Capture the cell that displays the provided text and extract its (x, y) central coordinate. 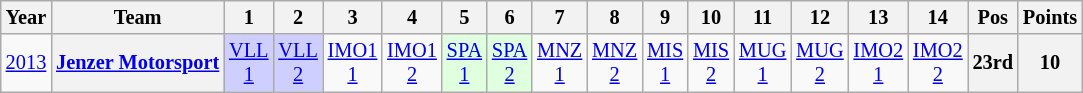
7 (560, 17)
9 (665, 17)
IMO22 (938, 63)
MNZ2 (614, 63)
23rd (993, 63)
5 (464, 17)
IMO12 (412, 63)
SPA1 (464, 63)
2 (298, 17)
4 (412, 17)
MUG1 (762, 63)
MNZ1 (560, 63)
Team (138, 17)
12 (820, 17)
VLL2 (298, 63)
8 (614, 17)
SPA2 (510, 63)
6 (510, 17)
MIS2 (711, 63)
Year (26, 17)
MIS1 (665, 63)
MUG2 (820, 63)
IMO21 (879, 63)
11 (762, 17)
Pos (993, 17)
14 (938, 17)
IMO11 (353, 63)
2013 (26, 63)
13 (879, 17)
VLL1 (248, 63)
3 (353, 17)
Jenzer Motorsport (138, 63)
Points (1050, 17)
1 (248, 17)
